Pinpoint the cell where the given text exists, returning its (x, y) midpoint coordinate. 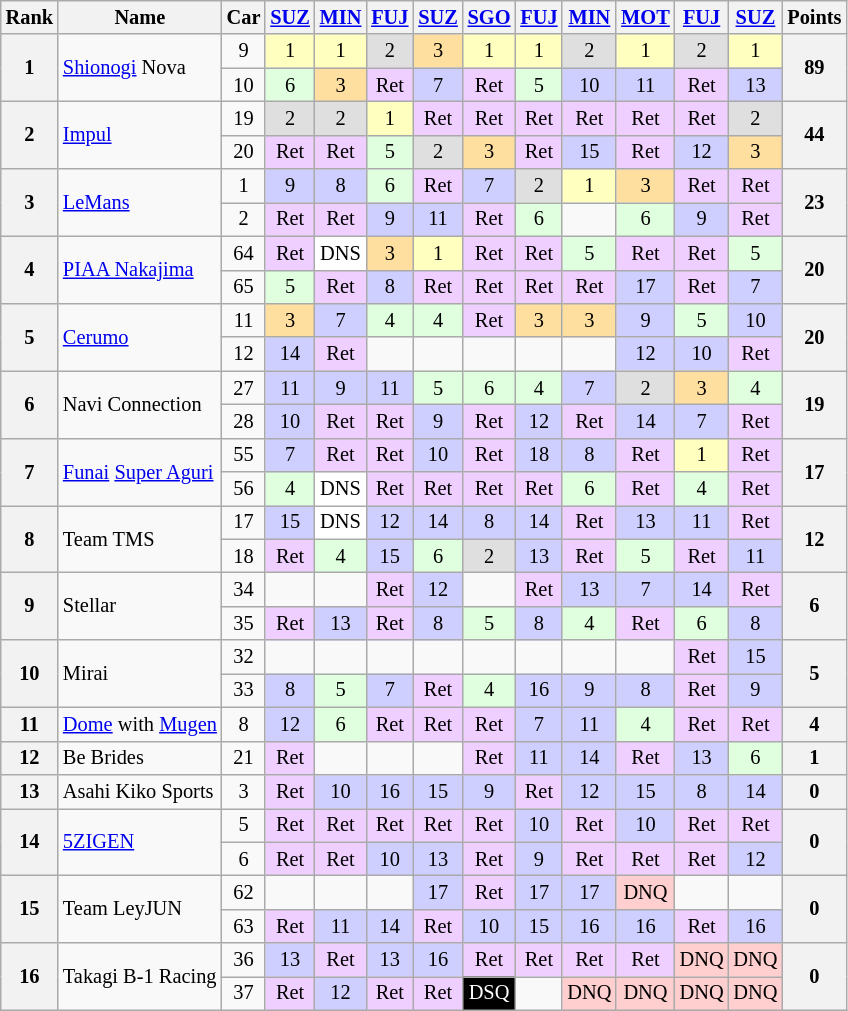
44 (814, 134)
Points (814, 17)
Shionogi Nova (140, 68)
28 (244, 421)
56 (244, 489)
Car (244, 17)
89 (814, 68)
33 (244, 690)
37 (244, 993)
62 (244, 892)
34 (244, 589)
SGO (490, 17)
23 (814, 202)
36 (244, 960)
Cerumo (140, 336)
64 (244, 253)
5ZIGEN (140, 842)
Navi Connection (140, 404)
Team TMS (140, 538)
Asahi Kiko Sports (140, 791)
Impul (140, 134)
LeMans (140, 202)
DSQ (490, 993)
MOT (645, 17)
Name (140, 17)
Stellar (140, 606)
55 (244, 455)
32 (244, 657)
Mirai (140, 674)
63 (244, 926)
35 (244, 623)
Takagi B-1 Racing (140, 976)
Team LeyJUN (140, 908)
Dome with Mugen (140, 724)
21 (244, 758)
65 (244, 287)
Be Brides (140, 758)
PIAA Nakajima (140, 270)
Rank (30, 17)
27 (244, 388)
Funai Super Aguri (140, 472)
